Determine the (x, y) coordinate at the center of the cell enclosing the given text.  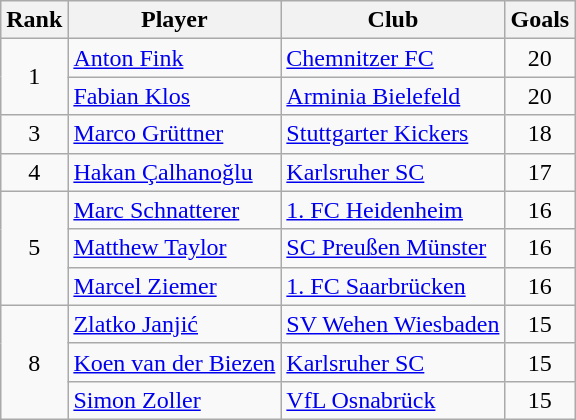
Zlatko Janjić (174, 324)
1. FC Saarbrücken (393, 286)
Club (393, 20)
8 (34, 362)
VfL Osnabrück (393, 400)
Goals (540, 20)
Anton Fink (174, 58)
Player (174, 20)
1 (34, 77)
Simon Zoller (174, 400)
SV Wehen Wiesbaden (393, 324)
Marc Schnatterer (174, 210)
1. FC Heidenheim (393, 210)
17 (540, 172)
3 (34, 134)
Rank (34, 20)
5 (34, 248)
18 (540, 134)
Koen van der Biezen (174, 362)
Stuttgarter Kickers (393, 134)
Marco Grüttner (174, 134)
Hakan Çalhanoğlu (174, 172)
4 (34, 172)
Fabian Klos (174, 96)
Chemnitzer FC (393, 58)
Marcel Ziemer (174, 286)
Arminia Bielefeld (393, 96)
Matthew Taylor (174, 248)
SC Preußen Münster (393, 248)
